Detect which cell encompasses the target text, then output its (X, Y) center coordinate. 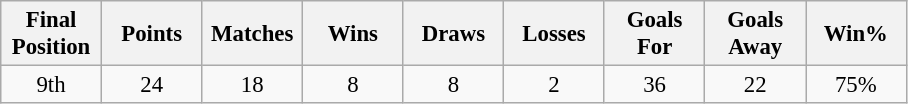
75% (856, 85)
Matches (252, 34)
Points (152, 34)
2 (554, 85)
Draws (454, 34)
Wins (354, 34)
Win% (856, 34)
Final Position (52, 34)
9th (52, 85)
Goals Away (756, 34)
18 (252, 85)
Losses (554, 34)
24 (152, 85)
22 (756, 85)
36 (654, 85)
Goals For (654, 34)
